Search for the cell housing the specified text and yield its (x, y) center coordinate. 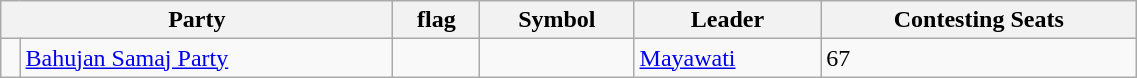
Party (197, 20)
Mayawati (728, 58)
Bahujan Samaj Party (206, 58)
flag (436, 20)
Contesting Seats (979, 20)
Symbol (557, 20)
Leader (728, 20)
67 (979, 58)
